Return the [X, Y] coordinate for the center point of the cell that contains the specified text.  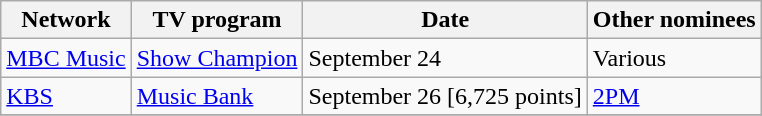
September 26 [6,725 points] [445, 96]
Show Champion [217, 58]
Other nominees [674, 20]
Date [445, 20]
September 24 [445, 58]
2PM [674, 96]
Music Bank [217, 96]
MBC Music [66, 58]
KBS [66, 96]
Network [66, 20]
Various [674, 58]
TV program [217, 20]
